Return (x, y) of the center of cell containing provided text 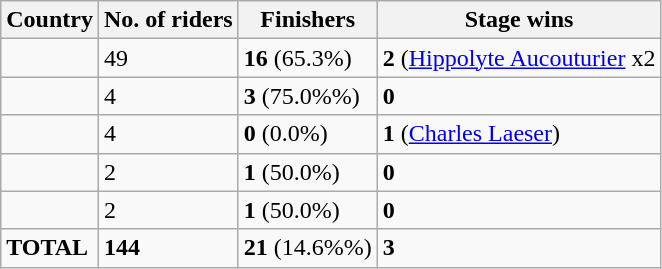
2 (Hippolyte Aucouturier x2 (519, 58)
21 (14.6%%) (308, 248)
144 (168, 248)
Stage wins (519, 20)
16 (65.3%) (308, 58)
1 (Charles Laeser) (519, 134)
Finishers (308, 20)
49 (168, 58)
0 (0.0%) (308, 134)
3 (75.0%%) (308, 96)
No. of riders (168, 20)
Country (50, 20)
TOTAL (50, 248)
3 (519, 248)
